Provide the (x, y) coordinate of the cell's center where the given text is located.  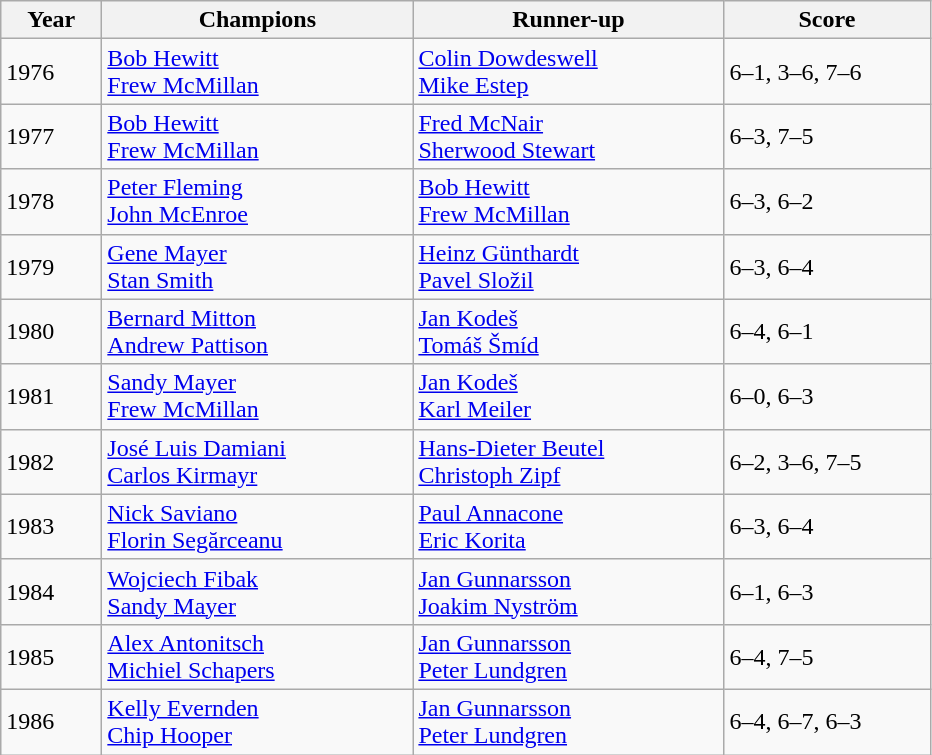
Year (52, 20)
Jan Kodeš Karl Meiler (568, 396)
1981 (52, 396)
Bernard Mitton Andrew Pattison (258, 332)
Sandy Mayer Frew McMillan (258, 396)
Nick Saviano Florin Segărceanu (258, 526)
Jan Kodeš Tomáš Šmíd (568, 332)
6–4, 6–1 (827, 332)
Paul Annacone Eric Korita (568, 526)
Wojciech Fibak Sandy Mayer (258, 592)
6–4, 6–7, 6–3 (827, 722)
1984 (52, 592)
José Luis Damiani Carlos Kirmayr (258, 462)
6–3, 6–2 (827, 202)
6–1, 3–6, 7–6 (827, 72)
6–3, 7–5 (827, 136)
Kelly Evernden Chip Hooper (258, 722)
Fred McNair Sherwood Stewart (568, 136)
6–2, 3–6, 7–5 (827, 462)
Hans-Dieter Beutel Christoph Zipf (568, 462)
1976 (52, 72)
6–0, 6–3 (827, 396)
Score (827, 20)
1985 (52, 656)
1980 (52, 332)
6–1, 6–3 (827, 592)
Champions (258, 20)
Alex Antonitsch Michiel Schapers (258, 656)
Runner-up (568, 20)
1983 (52, 526)
6–4, 7–5 (827, 656)
Heinz Günthardt Pavel Složil (568, 266)
1986 (52, 722)
Colin Dowdeswell Mike Estep (568, 72)
Gene Mayer Stan Smith (258, 266)
Peter Fleming John McEnroe (258, 202)
1982 (52, 462)
1979 (52, 266)
Jan Gunnarsson Joakim Nyström (568, 592)
1978 (52, 202)
1977 (52, 136)
